Scan for the cell matching the given text and deliver its [x, y] coordinate at center. 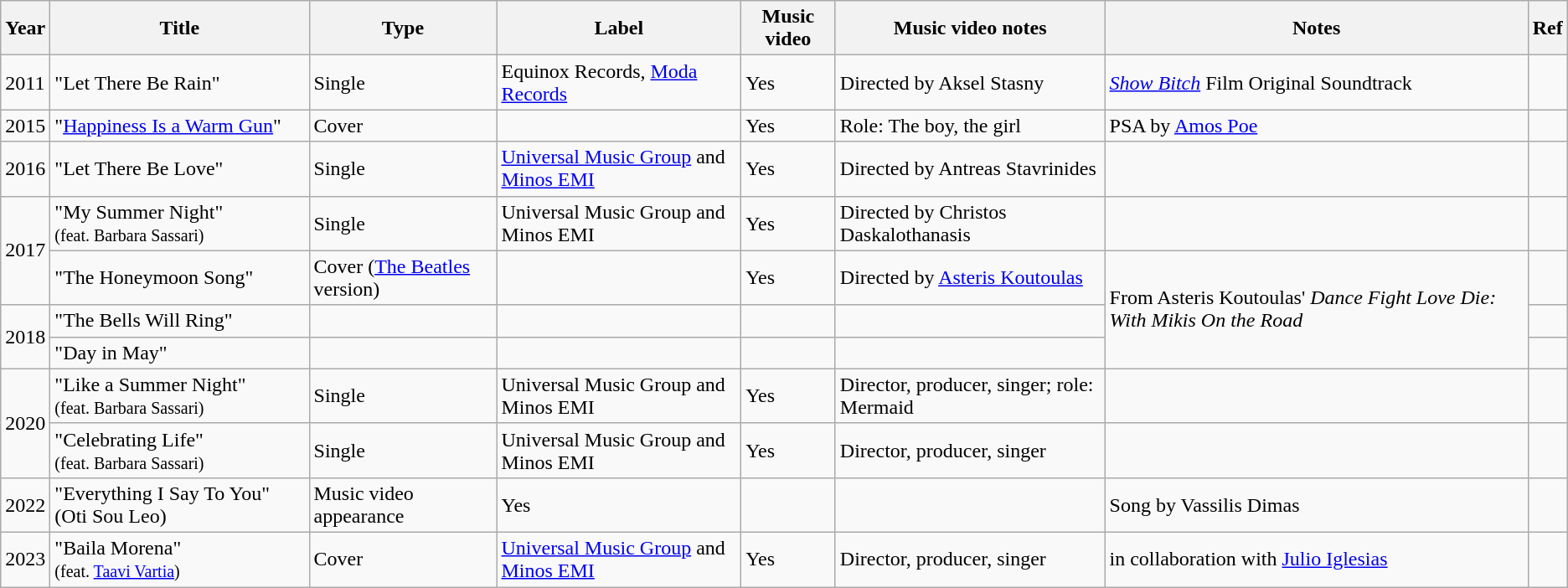
"Baila Morena"(feat. Taavi Vartia) [179, 560]
Music video appearance [403, 504]
Music video notes [970, 28]
2022 [25, 504]
Song by Vassilis Dimas [1317, 504]
2020 [25, 423]
"The Bells Will Ring" [179, 321]
Director, producer, singer; role: Mermaid [970, 395]
Ref [1548, 28]
Directed by Christos Daskalothanasis [970, 223]
Music video [789, 28]
Title [179, 28]
Equinox Records, Moda Records [619, 82]
Notes [1317, 28]
2018 [25, 337]
"Let There Be Love" [179, 169]
Directed by Antreas Stavrinides [970, 169]
"Everything I Say To You" (Oti Sou Leo) [179, 504]
"Let There Be Rain" [179, 82]
From Asteris Koutoulas' Dance Fight Love Die: With Mikis On the Road [1317, 310]
"Celebrating Life"(feat. Barbara Sassari) [179, 451]
Type [403, 28]
"My Summer Night"(feat. Barbara Sassari) [179, 223]
"The Honeymoon Song" [179, 278]
in collaboration with Julio Iglesias [1317, 560]
"Like a Summer Night"(feat. Barbara Sassari) [179, 395]
Show Bitch Film Original Soundtrack [1317, 82]
Directed by Aksel Stasny [970, 82]
Year [25, 28]
PSA by Amos Poe [1317, 126]
2016 [25, 169]
Role: The boy, the girl [970, 126]
"Day in May" [179, 353]
"Happiness Is a Warm Gun" [179, 126]
Cover (The Beatles version) [403, 278]
2011 [25, 82]
2015 [25, 126]
2023 [25, 560]
Label [619, 28]
Directed by Asteris Koutoulas [970, 278]
2017 [25, 250]
